Pinpoint the cell where the given text exists, returning its (X, Y) midpoint coordinate. 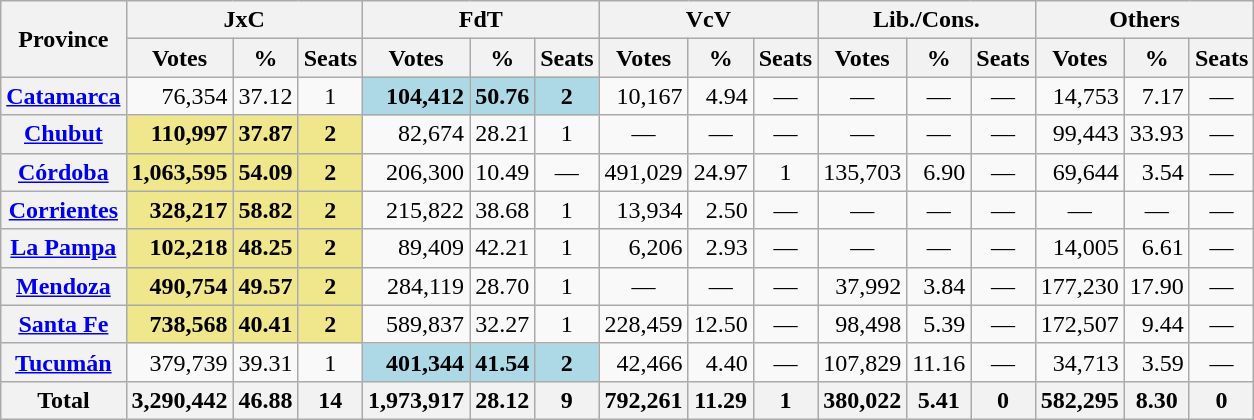
28.12 (502, 400)
37,992 (862, 286)
9.44 (1156, 324)
14,753 (1080, 96)
58.82 (266, 210)
491,029 (644, 172)
76,354 (180, 96)
11.16 (939, 362)
172,507 (1080, 324)
3.54 (1156, 172)
792,261 (644, 400)
41.54 (502, 362)
24.97 (720, 172)
Chubut (64, 134)
48.25 (266, 248)
380,022 (862, 400)
12.50 (720, 324)
Corrientes (64, 210)
42.21 (502, 248)
5.41 (939, 400)
46.88 (266, 400)
135,703 (862, 172)
Córdoba (64, 172)
37.12 (266, 96)
7.17 (1156, 96)
328,217 (180, 210)
3.84 (939, 286)
206,300 (416, 172)
50.76 (502, 96)
11.29 (720, 400)
284,119 (416, 286)
401,344 (416, 362)
1,973,917 (416, 400)
10,167 (644, 96)
Catamarca (64, 96)
738,568 (180, 324)
2.50 (720, 210)
89,409 (416, 248)
6.61 (1156, 248)
Lib./Cons. (927, 20)
VcV (708, 20)
69,644 (1080, 172)
Tucumán (64, 362)
3.59 (1156, 362)
JxC (244, 20)
215,822 (416, 210)
La Pampa (64, 248)
1,063,595 (180, 172)
28.21 (502, 134)
14 (330, 400)
FdT (482, 20)
32.27 (502, 324)
379,739 (180, 362)
8.30 (1156, 400)
Mendoza (64, 286)
9 (567, 400)
54.09 (266, 172)
6,206 (644, 248)
6.90 (939, 172)
104,412 (416, 96)
40.41 (266, 324)
4.94 (720, 96)
42,466 (644, 362)
39.31 (266, 362)
99,443 (1080, 134)
Province (64, 39)
17.90 (1156, 286)
10.49 (502, 172)
34,713 (1080, 362)
107,829 (862, 362)
28.70 (502, 286)
33.93 (1156, 134)
13,934 (644, 210)
3,290,442 (180, 400)
82,674 (416, 134)
Santa Fe (64, 324)
49.57 (266, 286)
589,837 (416, 324)
177,230 (1080, 286)
Total (64, 400)
2.93 (720, 248)
228,459 (644, 324)
110,997 (180, 134)
582,295 (1080, 400)
38.68 (502, 210)
4.40 (720, 362)
Others (1144, 20)
102,218 (180, 248)
98,498 (862, 324)
5.39 (939, 324)
14,005 (1080, 248)
37.87 (266, 134)
490,754 (180, 286)
